From the cell containing the given text, extract its center point as [x, y] coordinate. 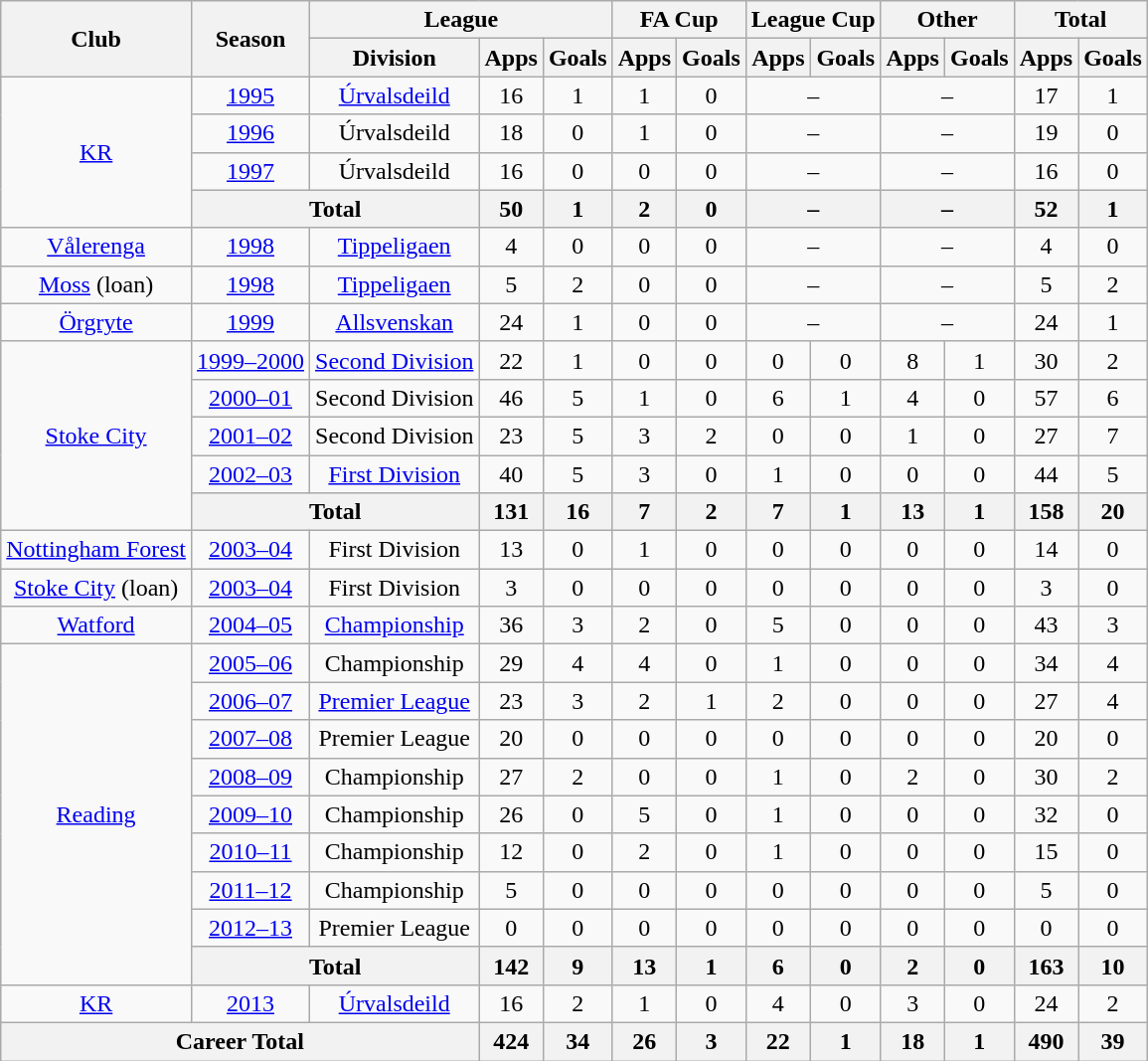
9 [577, 966]
2007–08 [250, 739]
Örgryte [96, 322]
490 [1046, 1041]
43 [1046, 625]
Stoke City [96, 436]
Watford [96, 625]
10 [1113, 966]
46 [511, 398]
1996 [250, 133]
50 [511, 209]
Season [250, 39]
1999 [250, 322]
Vålerenga [96, 247]
2010–11 [250, 852]
39 [1113, 1041]
32 [1046, 814]
131 [511, 512]
League [461, 20]
52 [1046, 209]
158 [1046, 512]
142 [511, 966]
1997 [250, 171]
Stoke City (loan) [96, 588]
2009–10 [250, 814]
FA Cup [679, 20]
2012–13 [250, 928]
2011–12 [250, 890]
2006–07 [250, 701]
Club [96, 39]
12 [511, 852]
Nottingham Forest [96, 550]
14 [1046, 550]
36 [511, 625]
Division [395, 58]
2001–02 [250, 436]
Career Total [241, 1041]
Allsvenskan [395, 322]
2005–06 [250, 663]
2008–09 [250, 777]
1999–2000 [250, 360]
29 [511, 663]
2004–05 [250, 625]
40 [511, 474]
8 [912, 360]
2013 [250, 1003]
44 [1046, 474]
57 [1046, 398]
19 [1046, 133]
1995 [250, 95]
2002–03 [250, 474]
Reading [96, 815]
League Cup [813, 20]
Moss (loan) [96, 284]
424 [511, 1041]
17 [1046, 95]
2000–01 [250, 398]
163 [1046, 966]
Other [947, 20]
15 [1046, 852]
